Return (X, Y) of the center of cell containing provided text 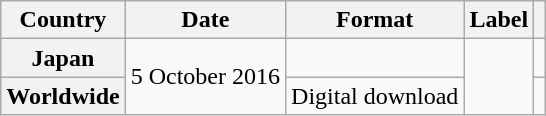
Date (205, 20)
Format (375, 20)
Country (63, 20)
Japan (63, 58)
5 October 2016 (205, 77)
Worldwide (63, 96)
Digital download (375, 96)
Label (499, 20)
